Detect which cell encompasses the target text, then output its [X, Y] center coordinate. 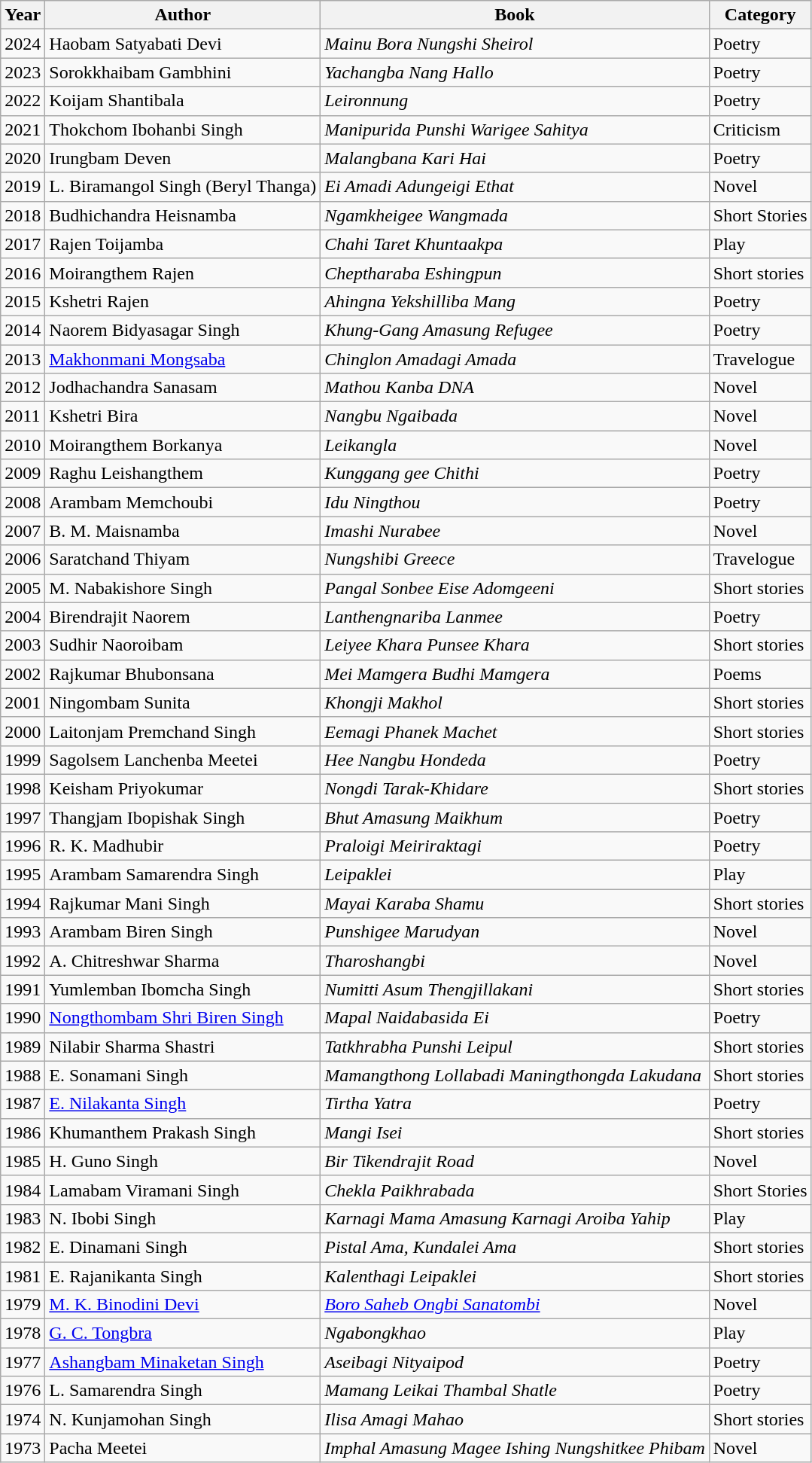
2018 [23, 215]
Idu Ningthou [515, 502]
Pacha Meetei [183, 1448]
1984 [23, 1190]
Ilisa Amagi Mahao [515, 1419]
Khumanthem Prakash Singh [183, 1132]
Imashi Nurabee [515, 531]
Khung-Gang Amasung Refugee [515, 330]
Malangbana Kari Hai [515, 158]
Lamabam Viramani Singh [183, 1190]
Mainu Bora Nungshi Sheirol [515, 44]
G. C. Tongbra [183, 1333]
Haobam Satyabati Devi [183, 44]
N. Ibobi Singh [183, 1218]
Mathou Kanba DNA [515, 388]
2023 [23, 72]
1992 [23, 961]
Numitti Asum Thengjillakani [515, 989]
Tharoshangbi [515, 961]
Birendrajit Naorem [183, 617]
2015 [23, 301]
1973 [23, 1448]
1985 [23, 1161]
E. Rajanikanta Singh [183, 1276]
Mei Mamgera Budhi Mamgera [515, 674]
2010 [23, 445]
Cheptharaba Eshingpun [515, 273]
E. Nilakanta Singh [183, 1104]
Nungshibi Greece [515, 559]
Jodhachandra Sanasam [183, 388]
Moirangthem Borkanya [183, 445]
Imphal Amasung Magee Ishing Nungshitkee Phibam [515, 1448]
Yumlemban Ibomcha Singh [183, 989]
1981 [23, 1276]
1995 [23, 875]
Nongdi Tarak-Khidare [515, 788]
2011 [23, 416]
Leiyee Khara Punsee Khara [515, 645]
2002 [23, 674]
Bhut Amasung Maikhum [515, 817]
1997 [23, 817]
Mamang Leikai Thambal Shatle [515, 1391]
Pistal Ama, Kundalei Ama [515, 1247]
Eemagi Phanek Machet [515, 731]
Raghu Leishangthem [183, 474]
Saratchand Thiyam [183, 559]
Arambam Memchoubi [183, 502]
E. Dinamani Singh [183, 1247]
Year [23, 15]
1996 [23, 846]
1991 [23, 989]
Kunggang gee Chithi [515, 474]
1982 [23, 1247]
Irungbam Deven [183, 158]
1990 [23, 1018]
Praloigi Meiriraktagi [515, 846]
H. Guno Singh [183, 1161]
2016 [23, 273]
Kshetri Bira [183, 416]
Budhichandra Heisnamba [183, 215]
L. Biramangol Singh (Beryl Thanga) [183, 187]
Leironnung [515, 101]
1986 [23, 1132]
Keisham Priyokumar [183, 788]
2006 [23, 559]
Koijam Shantibala [183, 101]
L. Samarendra Singh [183, 1391]
Rajen Toijamba [183, 244]
Pangal Sonbee Eise Adomgeeni [515, 588]
Rajkumar Bhubonsana [183, 674]
Tirtha Yatra [515, 1104]
2012 [23, 388]
2007 [23, 531]
Bir Tikendrajit Road [515, 1161]
Karnagi Mama Amasung Karnagi Aroiba Yahip [515, 1218]
M. K. Binodini Devi [183, 1305]
Thangjam Ibopishak Singh [183, 817]
Makhonmani Mongsaba [183, 359]
Category [760, 15]
Punshigee Marudyan [515, 932]
Sagolsem Lanchenba Meetei [183, 760]
Leipaklei [515, 875]
Moirangthem Rajen [183, 273]
Ei Amadi Adungeigi Ethat [515, 187]
Nongthombam Shri Biren Singh [183, 1018]
2003 [23, 645]
Aseibagi Nityaipod [515, 1362]
2019 [23, 187]
2024 [23, 44]
2004 [23, 617]
Author [183, 15]
Criticism [760, 130]
Ahingna Yekshilliba Mang [515, 301]
Boro Saheb Ongbi Sanatombi [515, 1305]
E. Sonamani Singh [183, 1075]
Mayai Karaba Shamu [515, 904]
Kalenthagi Leipaklei [515, 1276]
1993 [23, 932]
N. Kunjamohan Singh [183, 1419]
B. M. Maisnamba [183, 531]
1989 [23, 1047]
Chekla Paikhrabada [515, 1190]
1998 [23, 788]
2005 [23, 588]
Arambam Biren Singh [183, 932]
1976 [23, 1391]
Sorokkhaibam Gambhini [183, 72]
2022 [23, 101]
Rajkumar Mani Singh [183, 904]
2009 [23, 474]
2000 [23, 731]
1978 [23, 1333]
2001 [23, 703]
1974 [23, 1419]
1994 [23, 904]
A. Chitreshwar Sharma [183, 961]
Naorem Bidyasagar Singh [183, 330]
2008 [23, 502]
Kshetri Rajen [183, 301]
2020 [23, 158]
Manipurida Punshi Warigee Sahitya [515, 130]
2017 [23, 244]
2021 [23, 130]
Nangbu Ngaibada [515, 416]
Chahi Taret Khuntaakpa [515, 244]
1977 [23, 1362]
Yachangba Nang Hallo [515, 72]
1983 [23, 1218]
Khongji Makhol [515, 703]
1987 [23, 1104]
Tatkhrabha Punshi Leipul [515, 1047]
R. K. Madhubir [183, 846]
Laitonjam Premchand Singh [183, 731]
Ngabongkhao [515, 1333]
Leikangla [515, 445]
Ashangbam Minaketan Singh [183, 1362]
Mapal Naidabasida Ei [515, 1018]
Thokchom Ibohanbi Singh [183, 130]
Hee Nangbu Hondeda [515, 760]
2013 [23, 359]
2014 [23, 330]
Ngamkheigee Wangmada [515, 215]
1979 [23, 1305]
Nilabir Sharma Shastri [183, 1047]
1999 [23, 760]
Book [515, 15]
Lanthengnariba Lanmee [515, 617]
1988 [23, 1075]
Chinglon Amadagi Amada [515, 359]
M. Nabakishore Singh [183, 588]
Arambam Samarendra Singh [183, 875]
Poems [760, 674]
Sudhir Naoroibam [183, 645]
Ningombam Sunita [183, 703]
Mangi Isei [515, 1132]
Mamangthong Lollabadi Maningthongda Lakudana [515, 1075]
